Pinpoint the cell where the given text exists, returning its (x, y) midpoint coordinate. 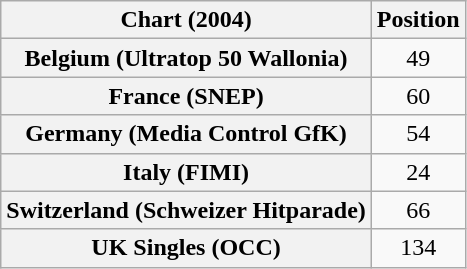
Switzerland (Schweizer Hitparade) (186, 210)
54 (418, 134)
France (SNEP) (186, 96)
Chart (2004) (186, 20)
66 (418, 210)
49 (418, 58)
24 (418, 172)
134 (418, 248)
UK Singles (OCC) (186, 248)
60 (418, 96)
Belgium (Ultratop 50 Wallonia) (186, 58)
Position (418, 20)
Italy (FIMI) (186, 172)
Germany (Media Control GfK) (186, 134)
